Find where the given text appears and provide that cell's center as (x, y) coordinate. 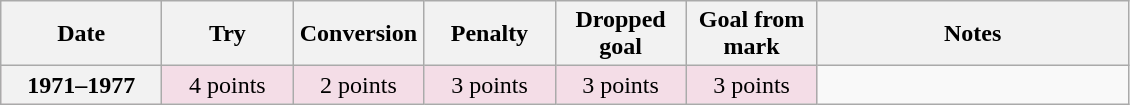
Penalty (490, 34)
4 points (228, 85)
1971–1977 (82, 85)
Notes (972, 34)
Try (228, 34)
2 points (358, 85)
Goal from mark (752, 34)
Conversion (358, 34)
Date (82, 34)
Dropped goal (620, 34)
